Return the [X, Y] coordinate for the center point of the cell that contains the specified text.  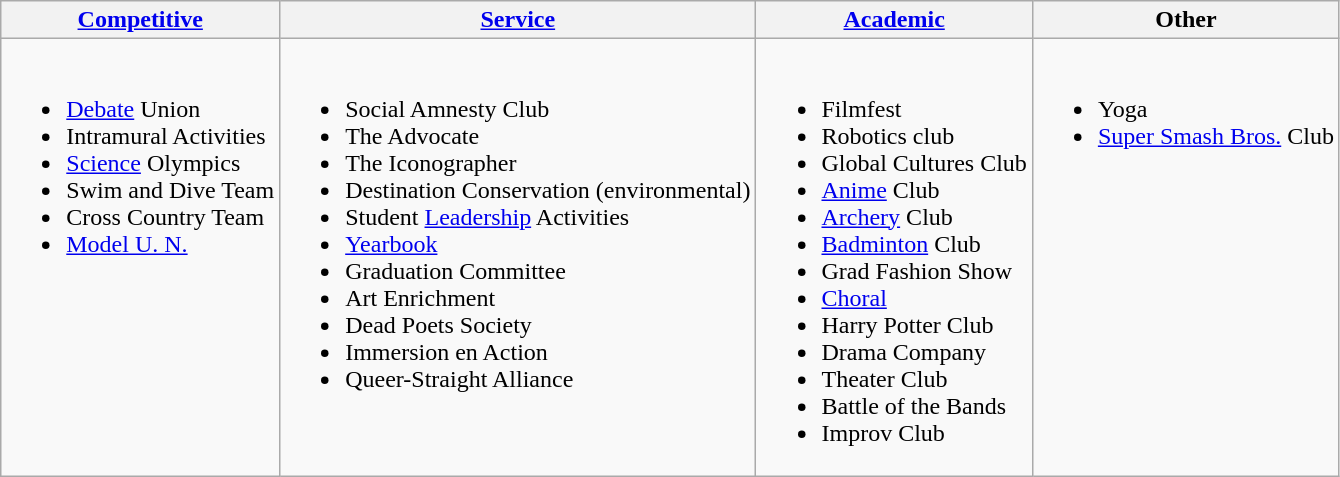
Service [518, 20]
Debate UnionIntramural ActivitiesScience OlympicsSwim and Dive TeamCross Country TeamModel U. N. [140, 258]
Academic [894, 20]
YogaSuper Smash Bros. Club [1186, 258]
Other [1186, 20]
Competitive [140, 20]
